Return (x, y) of the center of cell containing provided text 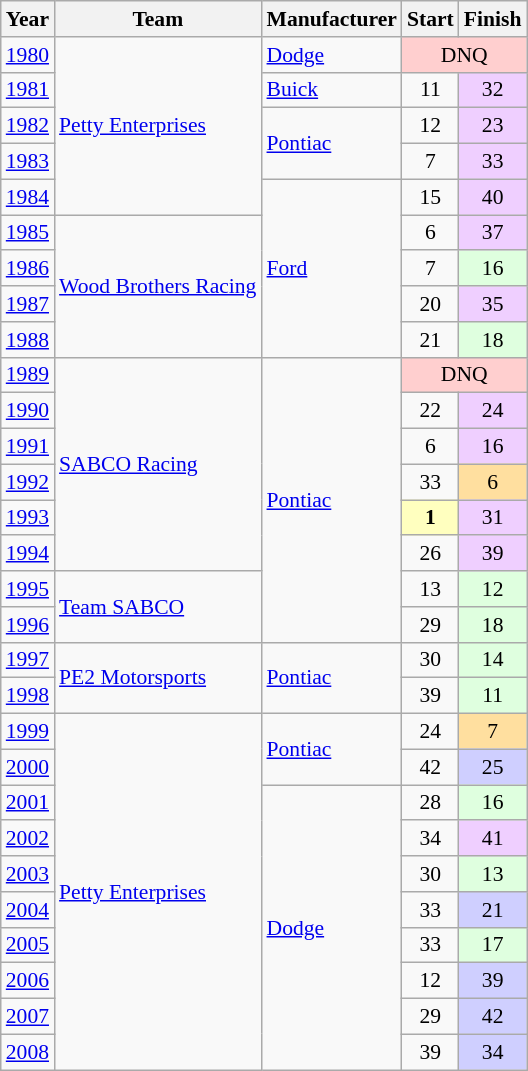
PE2 Motorsports (158, 678)
2007 (28, 1017)
SABCO Racing (158, 464)
2003 (28, 874)
1998 (28, 696)
28 (430, 803)
40 (493, 197)
20 (430, 304)
1989 (28, 375)
31 (493, 518)
41 (493, 839)
2002 (28, 839)
Finish (493, 19)
Ford (331, 268)
23 (493, 126)
1991 (28, 447)
1983 (28, 162)
1994 (28, 554)
17 (493, 945)
1984 (28, 197)
1992 (28, 482)
15 (430, 197)
Team SABCO (158, 606)
1997 (28, 660)
1990 (28, 411)
2004 (28, 910)
35 (493, 304)
26 (430, 554)
32 (493, 90)
2001 (28, 803)
2006 (28, 981)
1996 (28, 625)
22 (430, 411)
Buick (331, 90)
1999 (28, 732)
37 (493, 233)
1986 (28, 269)
Team (158, 19)
1987 (28, 304)
Wood Brothers Racing (158, 286)
1982 (28, 126)
Manufacturer (331, 19)
1985 (28, 233)
1988 (28, 340)
1980 (28, 55)
Start (430, 19)
1995 (28, 589)
1993 (28, 518)
14 (493, 660)
Year (28, 19)
2005 (28, 945)
1981 (28, 90)
25 (493, 767)
2008 (28, 1052)
2000 (28, 767)
1 (430, 518)
